For the text-containing cell, return its midpoint in (X, Y) coordinate format. 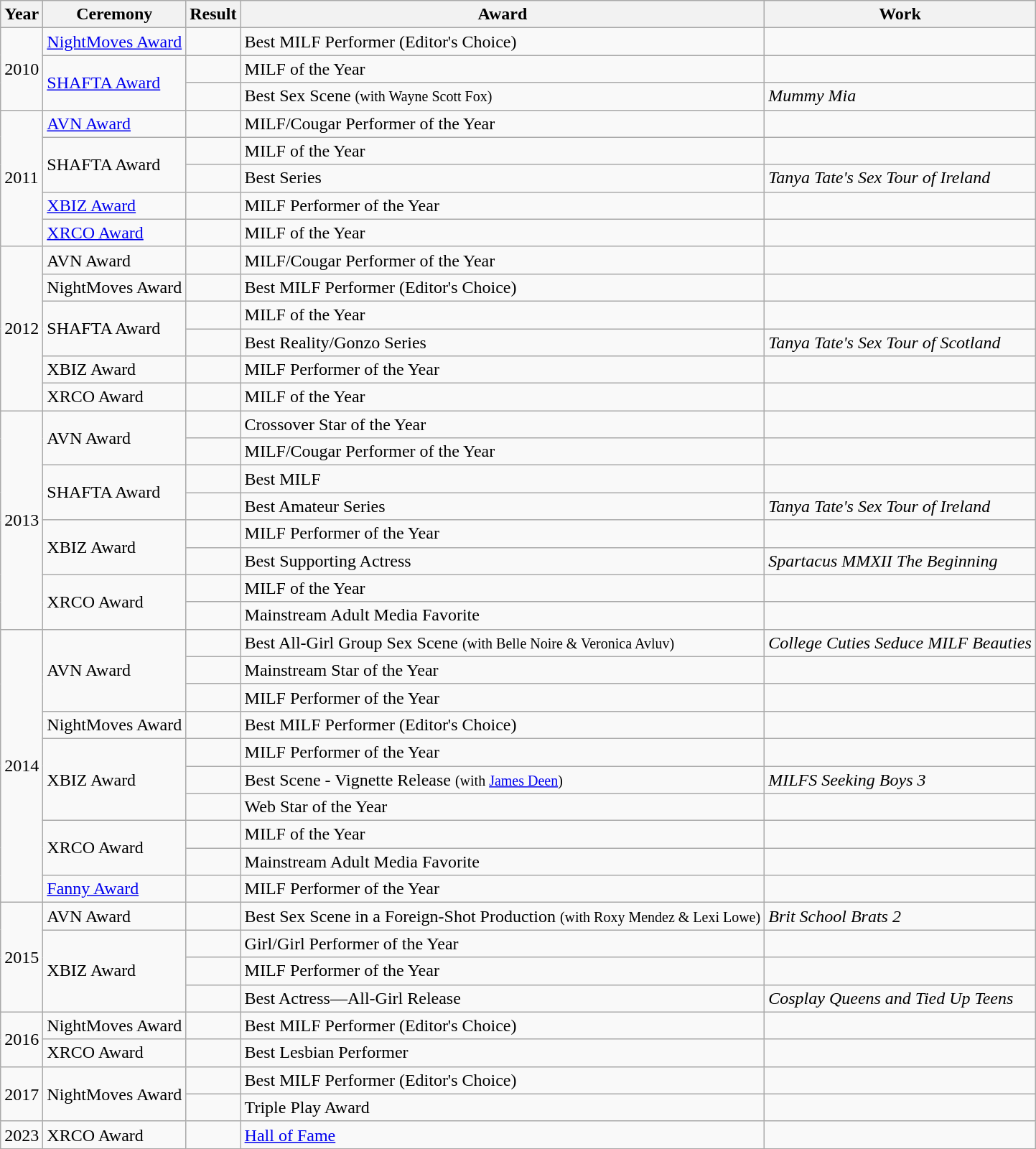
College Cuties Seduce MILF Beauties (900, 643)
Best Scene - Vignette Release (with James Deen) (503, 779)
Best Actress—All-Girl Release (503, 998)
2012 (22, 328)
Cosplay Queens and Tied Up Teens (900, 998)
Tanya Tate's Sex Tour of Scotland (900, 343)
2014 (22, 766)
Award (503, 14)
Best Reality/Gonzo Series (503, 343)
Spartacus MMXII The Beginning (900, 561)
Brit School Brats 2 (900, 916)
Best Sex Scene (with Wayne Scott Fox) (503, 96)
2023 (22, 1135)
MILFS Seeking Boys 3 (900, 779)
Best MILF (503, 479)
Mummy Mia (900, 96)
Year (22, 14)
Hall of Fame (503, 1135)
Girl/Girl Performer of the Year (503, 944)
Ceremony (115, 14)
Fanny Award (115, 889)
Web Star of the Year (503, 807)
Best Supporting Actress (503, 561)
Best Sex Scene in a Foreign-Shot Production (with Roxy Mendez & Lexi Lowe) (503, 916)
Result (213, 14)
Crossover Star of the Year (503, 424)
2010 (22, 69)
2016 (22, 1039)
Work (900, 14)
Triple Play Award (503, 1107)
2011 (22, 178)
Best All-Girl Group Sex Scene (with Belle Noire & Veronica Avluv) (503, 643)
Mainstream Star of the Year (503, 670)
Best Amateur Series (503, 506)
2013 (22, 520)
2015 (22, 957)
Best Series (503, 178)
2017 (22, 1094)
Best Lesbian Performer (503, 1053)
